Scan for the cell matching the given text and deliver its [x, y] coordinate at center. 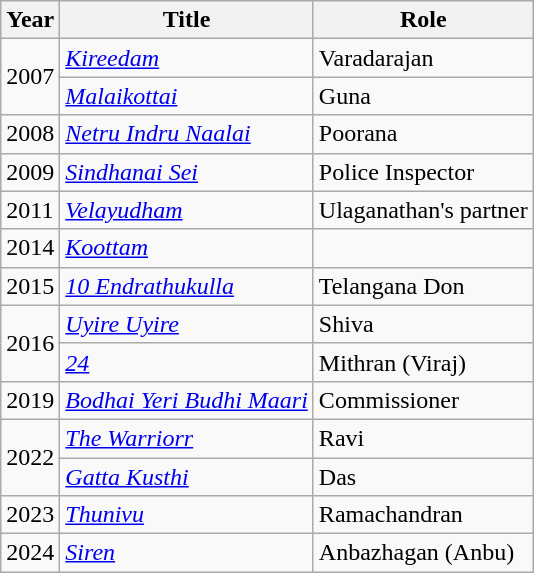
24 [187, 362]
2009 [30, 172]
Sindhanai Sei [187, 172]
2022 [30, 457]
Ulaganathan's partner [423, 210]
Varadarajan [423, 58]
Das [423, 477]
Role [423, 20]
Koottam [187, 248]
Kireedam [187, 58]
The Warriorr [187, 438]
2023 [30, 515]
Netru Indru Naalai [187, 134]
2008 [30, 134]
Ramachandran [423, 515]
2024 [30, 553]
Gatta Kusthi [187, 477]
10 Endrathukulla [187, 286]
2014 [30, 248]
Malaikottai [187, 96]
Velayudham [187, 210]
Poorana [423, 134]
Siren [187, 553]
Shiva [423, 324]
Anbazhagan (Anbu) [423, 553]
Guna [423, 96]
Year [30, 20]
Thunivu [187, 515]
2015 [30, 286]
Ravi [423, 438]
Mithran (Viraj) [423, 362]
Telangana Don [423, 286]
Commissioner [423, 400]
Uyire Uyire [187, 324]
2019 [30, 400]
Police Inspector [423, 172]
2011 [30, 210]
2016 [30, 343]
2007 [30, 77]
Title [187, 20]
Bodhai Yeri Budhi Maari [187, 400]
